Scan for the cell matching the given text and deliver its [x, y] coordinate at center. 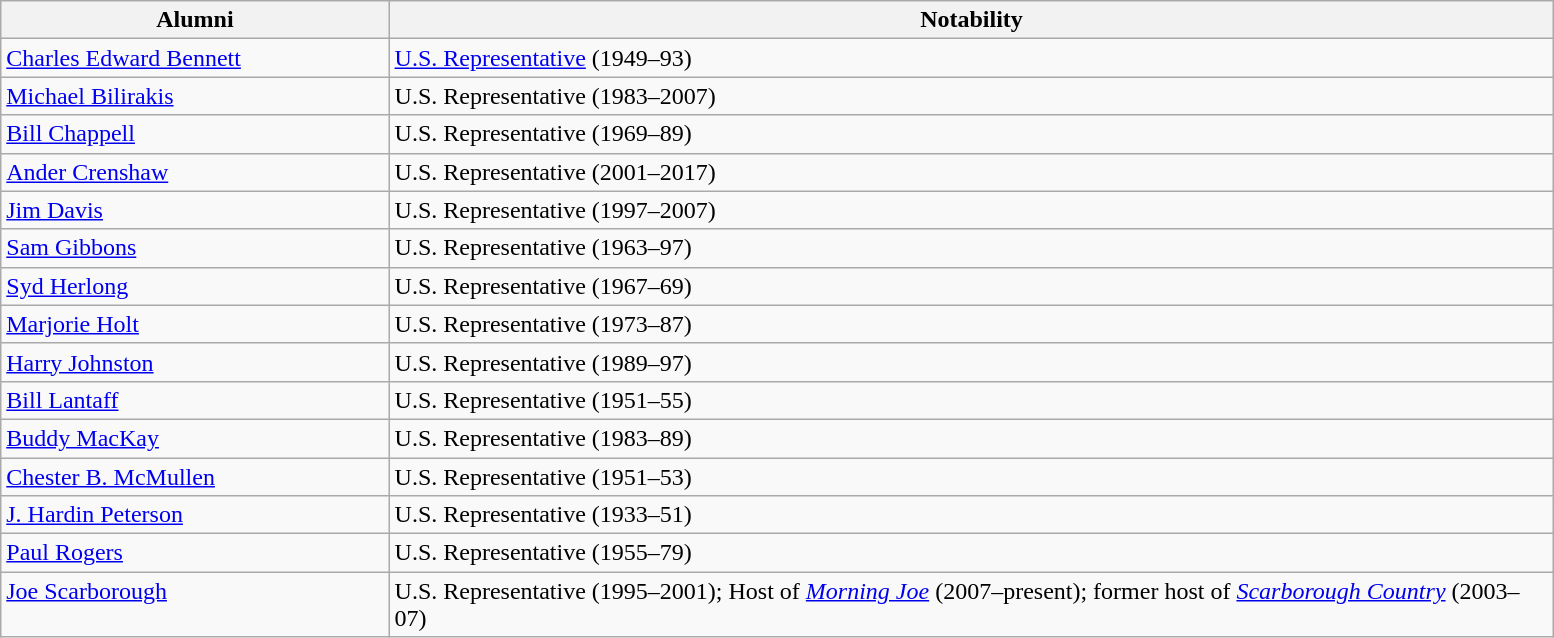
Charles Edward Bennett [195, 58]
Alumni [195, 20]
Bill Lantaff [195, 400]
U.S. Representative (1983–89) [972, 438]
U.S. Representative (2001–2017) [972, 172]
U.S. Representative (1949–93) [972, 58]
U.S. Representative (1969–89) [972, 134]
U.S. Representative (1955–79) [972, 553]
Ander Crenshaw [195, 172]
Jim Davis [195, 210]
U.S. Representative (1951–55) [972, 400]
U.S. Representative (1995–2001); Host of Morning Joe (2007–present); former host of Scarborough Country (2003–07) [972, 604]
Marjorie Holt [195, 324]
U.S. Representative (1963–97) [972, 248]
U.S. Representative (1983–2007) [972, 96]
U.S. Representative (1997–2007) [972, 210]
U.S. Representative (1933–51) [972, 515]
J. Hardin Peterson [195, 515]
U.S. Representative (1967–69) [972, 286]
Joe Scarborough [195, 604]
U.S. Representative (1951–53) [972, 477]
Chester B. McMullen [195, 477]
Sam Gibbons [195, 248]
U.S. Representative (1989–97) [972, 362]
U.S. Representative (1973–87) [972, 324]
Bill Chappell [195, 134]
Syd Herlong [195, 286]
Harry Johnston [195, 362]
Paul Rogers [195, 553]
Buddy MacKay [195, 438]
Notability [972, 20]
Michael Bilirakis [195, 96]
